Search for the cell housing the specified text and yield its [X, Y] center coordinate. 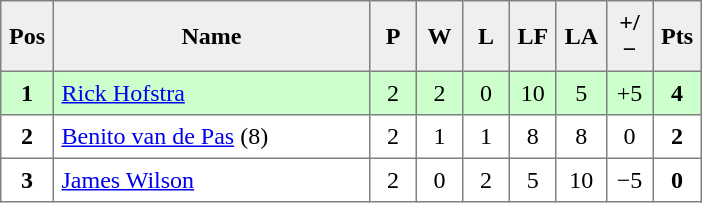
Name [211, 36]
P [393, 36]
James Wilson [211, 180]
+5 [629, 93]
L [486, 36]
+/− [629, 36]
W [439, 36]
Rick Hofstra [211, 93]
−5 [629, 180]
LF [532, 36]
LA [581, 36]
Pts [677, 36]
Pos [27, 36]
3 [27, 180]
Benito van de Pas (8) [211, 137]
4 [677, 93]
